Identify which cell holds the provided text, then report its [X, Y] central coordinate. 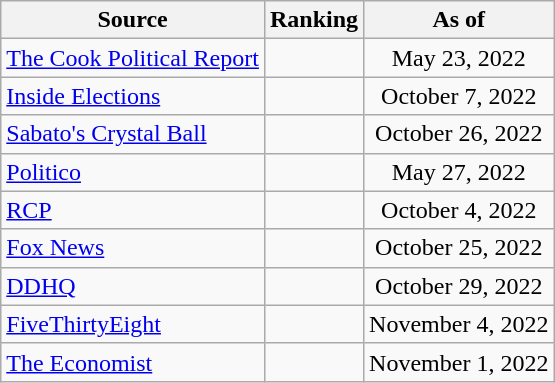
Ranking [314, 20]
Source [133, 20]
November 1, 2022 [459, 362]
October 7, 2022 [459, 96]
The Cook Political Report [133, 58]
Fox News [133, 248]
November 4, 2022 [459, 324]
May 27, 2022 [459, 172]
As of [459, 20]
Sabato's Crystal Ball [133, 134]
May 23, 2022 [459, 58]
October 26, 2022 [459, 134]
The Economist [133, 362]
Politico [133, 172]
October 25, 2022 [459, 248]
RCP [133, 210]
October 4, 2022 [459, 210]
DDHQ [133, 286]
October 29, 2022 [459, 286]
FiveThirtyEight [133, 324]
Inside Elections [133, 96]
